Provide the (x, y) coordinate of the cell's center where the given text is located.  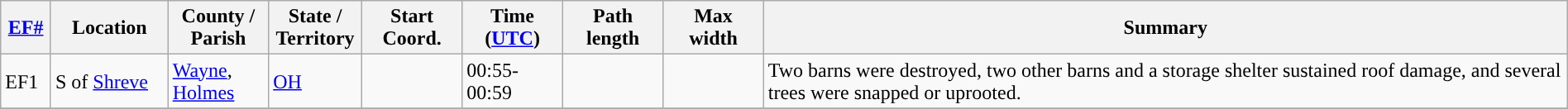
Path length (612, 28)
EF# (26, 28)
Summary (1165, 28)
State / Territory (316, 28)
S of Shreve (109, 81)
Max width (713, 28)
Wayne, Holmes (218, 81)
Time (UTC) (513, 28)
Start Coord. (412, 28)
OH (316, 81)
00:55-00:59 (513, 81)
EF1 (26, 81)
Location (109, 28)
Two barns were destroyed, two other barns and a storage shelter sustained roof damage, and several trees were snapped or uprooted. (1165, 81)
County / Parish (218, 28)
